For the text-containing cell, return its midpoint in [x, y] coordinate format. 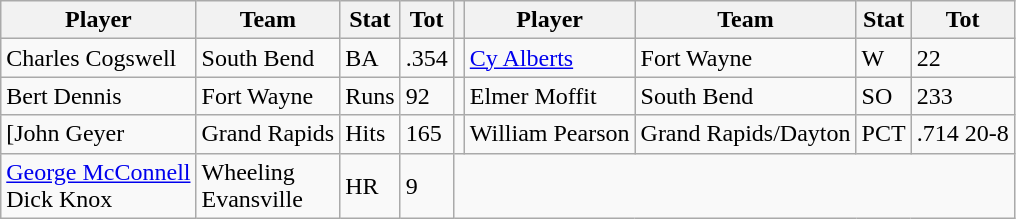
Bert Dennis [98, 96]
.714 20-8 [962, 134]
Runs [370, 96]
BA [370, 58]
HR [370, 186]
Cy Alberts [550, 58]
9 [426, 186]
William Pearson [550, 134]
233 [962, 96]
Grand Rapids [268, 134]
22 [962, 58]
Hits [370, 134]
.354 [426, 58]
Grand Rapids/Dayton [746, 134]
Elmer Moffit [550, 96]
[John Geyer [98, 134]
SO [884, 96]
WheelingEvansville [268, 186]
PCT [884, 134]
W [884, 58]
92 [426, 96]
165 [426, 134]
George McConnellDick Knox [98, 186]
Charles Cogswell [98, 58]
